Search for the cell housing the specified text and yield its [x, y] center coordinate. 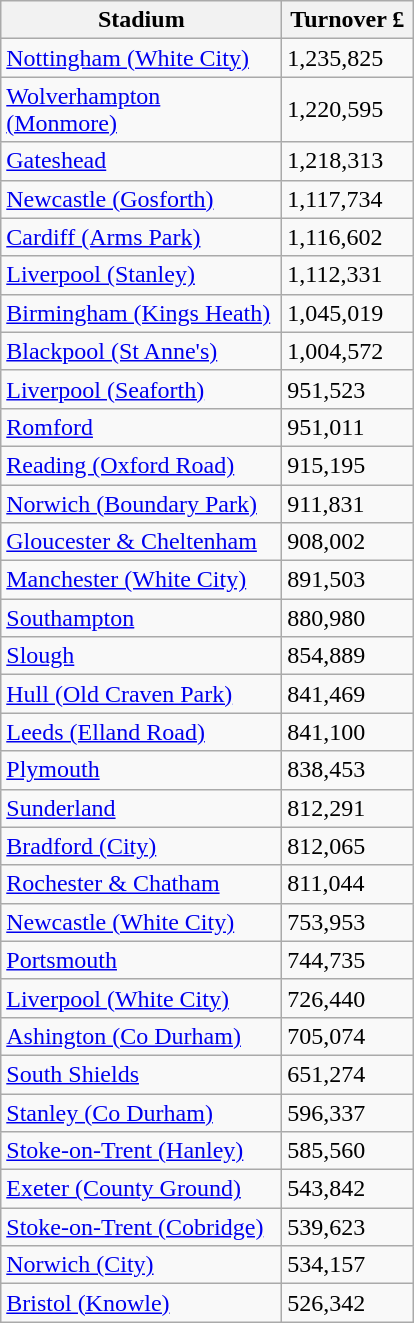
Stadium [142, 20]
Exeter (County Ground) [142, 1189]
841,469 [348, 694]
744,735 [348, 960]
705,074 [348, 1036]
Bristol (Knowle) [142, 1303]
Gateshead [142, 161]
Ashington (Co Durham) [142, 1036]
1,235,825 [348, 58]
Sunderland [142, 808]
Newcastle (Gosforth) [142, 199]
Nottingham (White City) [142, 58]
1,112,331 [348, 275]
Liverpool (Seaforth) [142, 389]
Stanley (Co Durham) [142, 1113]
1,045,019 [348, 313]
South Shields [142, 1074]
Portsmouth [142, 960]
Rochester & Chatham [142, 884]
Stoke-on-Trent (Hanley) [142, 1151]
891,503 [348, 580]
539,623 [348, 1227]
753,953 [348, 922]
Cardiff (Arms Park) [142, 237]
951,011 [348, 427]
526,342 [348, 1303]
812,291 [348, 808]
1,220,595 [348, 110]
Norwich (City) [142, 1265]
585,560 [348, 1151]
Manchester (White City) [142, 580]
Romford [142, 427]
951,523 [348, 389]
Newcastle (White City) [142, 922]
Southampton [142, 618]
911,831 [348, 503]
Plymouth [142, 770]
Liverpool (Stanley) [142, 275]
596,337 [348, 1113]
Leeds (Elland Road) [142, 732]
Slough [142, 656]
Blackpool (St Anne's) [142, 351]
812,065 [348, 846]
Gloucester & Cheltenham [142, 542]
651,274 [348, 1074]
Reading (Oxford Road) [142, 465]
854,889 [348, 656]
Norwich (Boundary Park) [142, 503]
Turnover £ [348, 20]
Liverpool (White City) [142, 998]
1,117,734 [348, 199]
915,195 [348, 465]
908,002 [348, 542]
Birmingham (Kings Heath) [142, 313]
Wolverhampton (Monmore) [142, 110]
1,218,313 [348, 161]
Stoke-on-Trent (Cobridge) [142, 1227]
1,116,602 [348, 237]
1,004,572 [348, 351]
Hull (Old Craven Park) [142, 694]
880,980 [348, 618]
726,440 [348, 998]
841,100 [348, 732]
543,842 [348, 1189]
811,044 [348, 884]
838,453 [348, 770]
Bradford (City) [142, 846]
534,157 [348, 1265]
